From the cell containing the given text, extract its center point as [X, Y] coordinate. 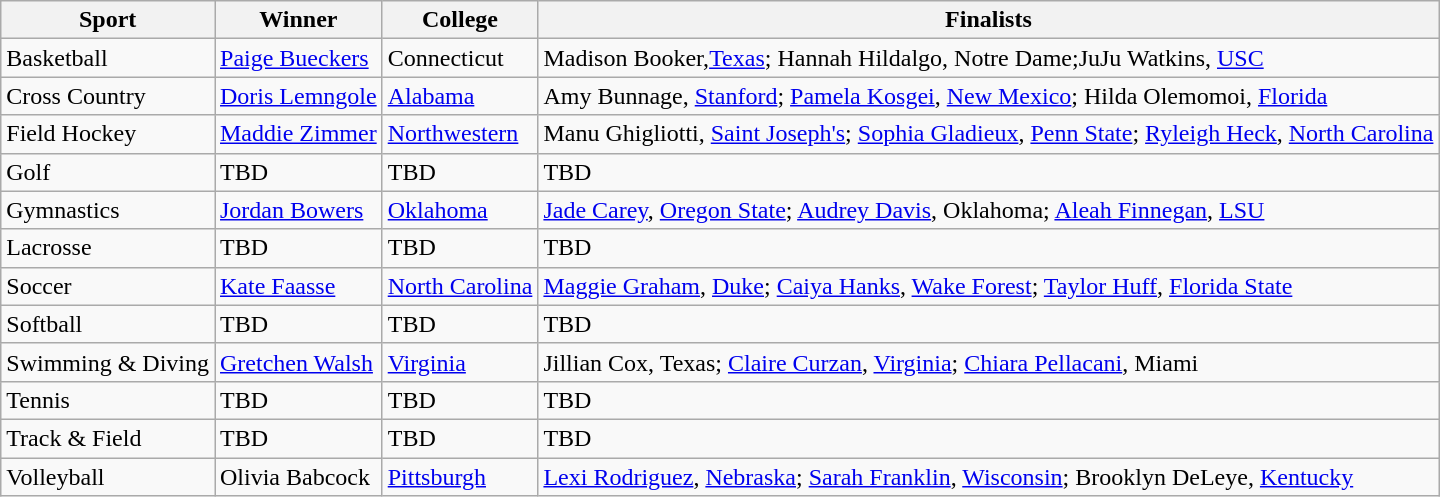
Maddie Zimmer [298, 134]
Gretchen Walsh [298, 362]
Jade Carey, Oregon State; Audrey Davis, Oklahoma; Aleah Finnegan, LSU [988, 210]
Soccer [108, 286]
Maggie Graham, Duke; Caiya Hanks, Wake Forest; Taylor Huff, Florida State [988, 286]
Amy Bunnage, Stanford; Pamela Kosgei, New Mexico; Hilda Olemomoi, Florida [988, 96]
Virginia [460, 362]
Winner [298, 20]
Finalists [988, 20]
Kate Faasse [298, 286]
Track & Field [108, 438]
Golf [108, 172]
Olivia Babcock [298, 477]
Jillian Cox, Texas; Claire Curzan, Virginia; Chiara Pellacani, Miami [988, 362]
Volleyball [108, 477]
Lacrosse [108, 248]
Cross Country [108, 96]
Alabama [460, 96]
Basketball [108, 58]
Swimming & Diving [108, 362]
Doris Lemngole [298, 96]
Lexi Rodriguez, Nebraska; Sarah Franklin, Wisconsin; Brooklyn DeLeye, Kentucky [988, 477]
Field Hockey [108, 134]
Sport [108, 20]
Northwestern [460, 134]
North Carolina [460, 286]
College [460, 20]
Jordan Bowers [298, 210]
Madison Booker,Texas; Hannah Hildalgo, Notre Dame;JuJu Watkins, USC [988, 58]
Connecticut [460, 58]
Oklahoma [460, 210]
Paige Bueckers [298, 58]
Pittsburgh [460, 477]
Tennis [108, 400]
Manu Ghigliotti, Saint Joseph's; Sophia Gladieux, Penn State; Ryleigh Heck, North Carolina [988, 134]
Gymnastics [108, 210]
Softball [108, 324]
